Search for the cell housing the specified text and yield its [X, Y] center coordinate. 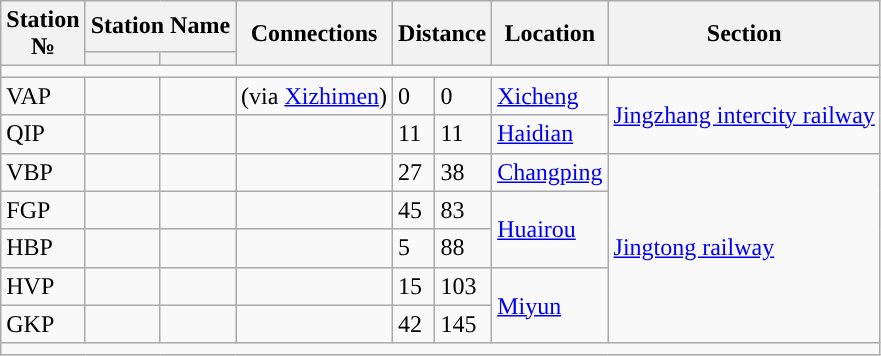
GKP [43, 324]
Jingtong railway [744, 248]
Xicheng [550, 96]
Section [744, 34]
Location [550, 34]
83 [464, 210]
103 [464, 286]
27 [414, 172]
VAP [43, 96]
Changping [550, 172]
HVP [43, 286]
Station№ [43, 34]
QIP [43, 134]
42 [414, 324]
Jingzhang intercity railway [744, 115]
Haidian [550, 134]
38 [464, 172]
Connections [314, 34]
(via Xizhimen) [314, 96]
Miyun [550, 305]
Station Name [160, 26]
45 [414, 210]
5 [414, 248]
88 [464, 248]
15 [414, 286]
Distance [442, 34]
145 [464, 324]
VBP [43, 172]
HBP [43, 248]
Huairou [550, 229]
FGP [43, 210]
